Locate the cell with the specified text and output its [X, Y] center coordinate. 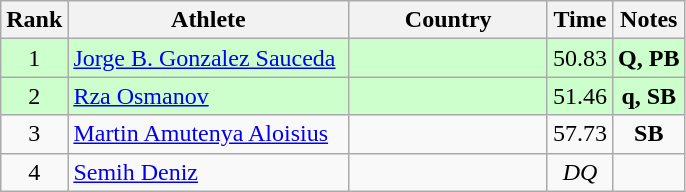
Semih Deniz [208, 172]
3 [34, 134]
4 [34, 172]
57.73 [580, 134]
Athlete [208, 20]
DQ [580, 172]
Jorge B. Gonzalez Sauceda [208, 58]
1 [34, 58]
Martin Amutenya Aloisius [208, 134]
50.83 [580, 58]
Notes [649, 20]
SB [649, 134]
Country [448, 20]
Rza Osmanov [208, 96]
51.46 [580, 96]
Q, PB [649, 58]
2 [34, 96]
q, SB [649, 96]
Rank [34, 20]
Time [580, 20]
